Pinpoint the cell where the given text exists, returning its (x, y) midpoint coordinate. 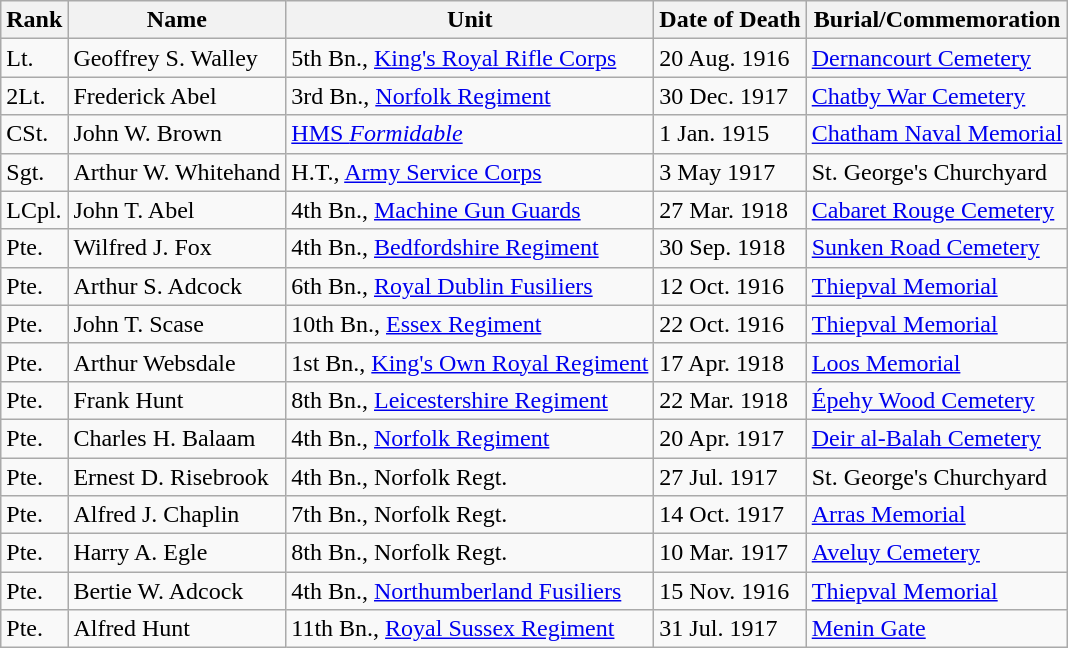
3rd Bn., Norfolk Regiment (470, 96)
3 May 1917 (730, 172)
4th Bn., Bedfordshire Regiment (470, 248)
Date of Death (730, 20)
20 Aug. 1916 (730, 58)
5th Bn., King's Royal Rifle Corps (470, 58)
Arras Memorial (937, 515)
Burial/Commemoration (937, 20)
Sunken Road Cemetery (937, 248)
1 Jan. 1915 (730, 134)
Name (177, 20)
27 Mar. 1918 (730, 210)
8th Bn., Leicestershire Regiment (470, 400)
Chatham Naval Memorial (937, 134)
Chatby War Cemetery (937, 96)
Cabaret Rouge Cemetery (937, 210)
Arthur W. Whitehand (177, 172)
31 Jul. 1917 (730, 629)
John T. Scase (177, 324)
Aveluy Cemetery (937, 553)
10 Mar. 1917 (730, 553)
4th Bn., Machine Gun Guards (470, 210)
John W. Brown (177, 134)
8th Bn., Norfolk Regt. (470, 553)
Alfred J. Chaplin (177, 515)
10th Bn., Essex Regiment (470, 324)
Bertie W. Adcock (177, 591)
12 Oct. 1916 (730, 286)
11th Bn., Royal Sussex Regiment (470, 629)
Arthur Websdale (177, 362)
14 Oct. 1917 (730, 515)
20 Apr. 1917 (730, 438)
Unit (470, 20)
1st Bn., King's Own Royal Regiment (470, 362)
Frank Hunt (177, 400)
Loos Memorial (937, 362)
30 Dec. 1917 (730, 96)
Sgt. (34, 172)
22 Mar. 1918 (730, 400)
4th Bn., Northumberland Fusiliers (470, 591)
22 Oct. 1916 (730, 324)
H.T., Army Service Corps (470, 172)
Lt. (34, 58)
Dernancourt Cemetery (937, 58)
2Lt. (34, 96)
17 Apr. 1918 (730, 362)
15 Nov. 1916 (730, 591)
Épehy Wood Cemetery (937, 400)
Frederick Abel (177, 96)
Deir al-Balah Cemetery (937, 438)
John T. Abel (177, 210)
LCpl. (34, 210)
7th Bn., Norfolk Regt. (470, 515)
27 Jul. 1917 (730, 477)
Geoffrey S. Walley (177, 58)
Charles H. Balaam (177, 438)
Arthur S. Adcock (177, 286)
Wilfred J. Fox (177, 248)
Rank (34, 20)
HMS Formidable (470, 134)
Harry A. Egle (177, 553)
30 Sep. 1918 (730, 248)
4th Bn., Norfolk Regt. (470, 477)
Alfred Hunt (177, 629)
Ernest D. Risebrook (177, 477)
4th Bn., Norfolk Regiment (470, 438)
CSt. (34, 134)
Menin Gate (937, 629)
6th Bn., Royal Dublin Fusiliers (470, 286)
